Extract the (X, Y) coordinate from the center of the cell holding the provided text.  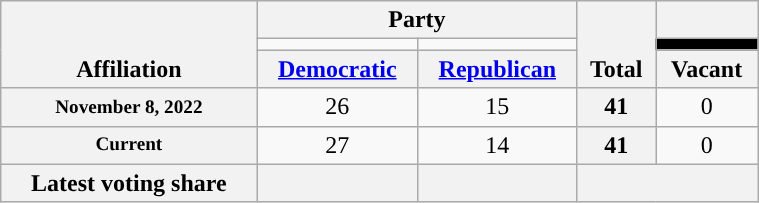
Vacant (707, 69)
15 (498, 107)
Republican (498, 69)
Affiliation (129, 44)
November 8, 2022 (129, 107)
Party (417, 20)
Current (129, 145)
Total (616, 44)
14 (498, 145)
27 (338, 145)
26 (338, 107)
Latest voting share (129, 183)
Democratic (338, 69)
